Find where the given text appears and provide that cell's center as [X, Y] coordinate. 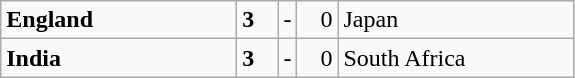
England [119, 20]
South Africa [456, 58]
India [119, 58]
Japan [456, 20]
